For the text-containing cell, return its midpoint in (x, y) coordinate format. 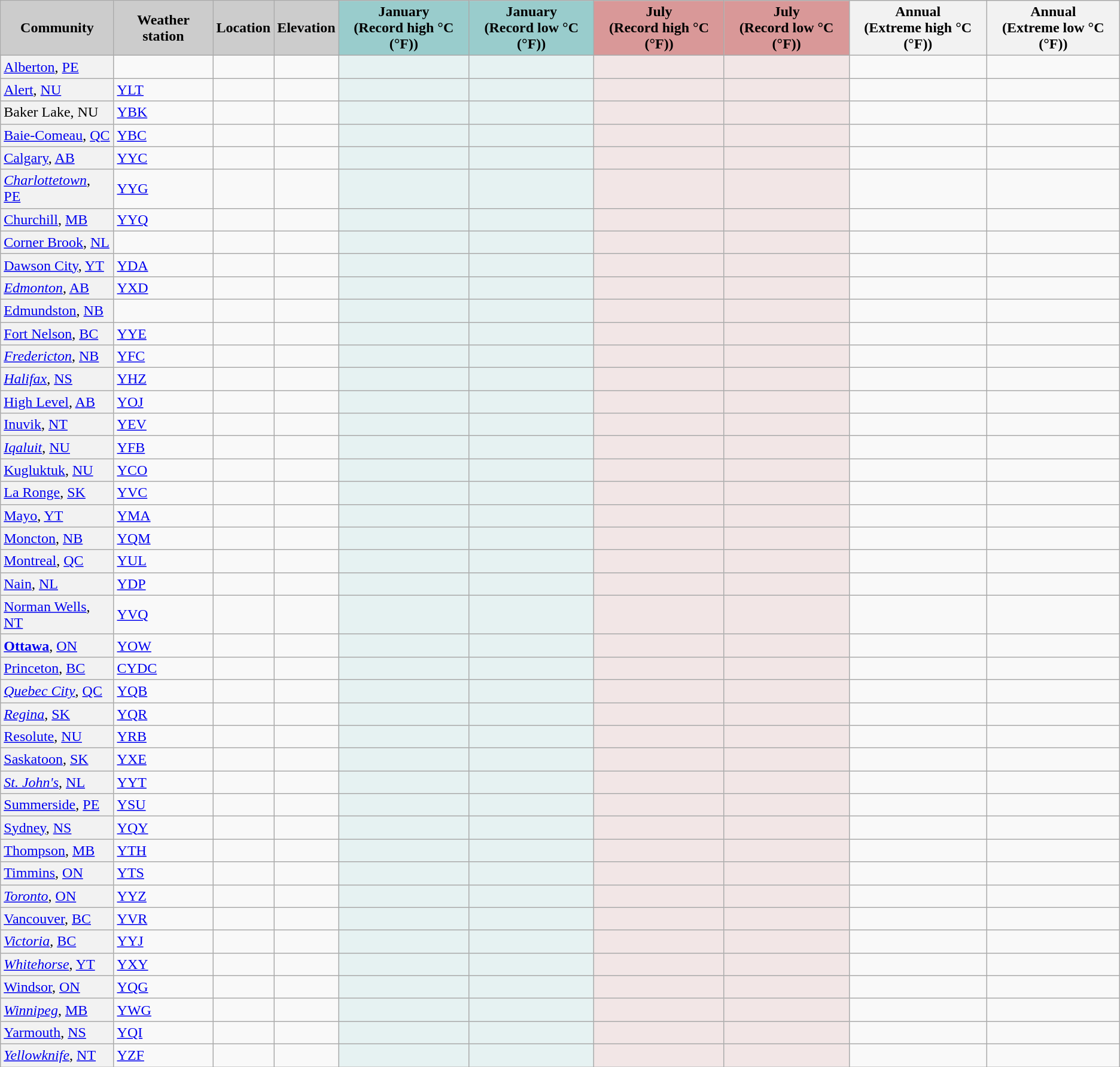
YEV (163, 425)
YQB (163, 691)
YFC (163, 356)
Quebec City, QC (57, 691)
La Ronge, SK (57, 493)
Vancouver, BC (57, 919)
Resolute, NU (57, 737)
Annual(Extreme high °C (°F)) (918, 28)
High Level, AB (57, 402)
Elevation (306, 28)
YVR (163, 919)
Inuvik, NT (57, 425)
Princeton, BC (57, 668)
Baie-Comeau, QC (57, 135)
Toronto, ON (57, 896)
YOW (163, 645)
Community (57, 28)
Edmonton, AB (57, 288)
YVC (163, 493)
Calgary, AB (57, 158)
YDP (163, 584)
Alert, NU (57, 90)
YYC (163, 158)
Yellowknife, NT (57, 1055)
YQY (163, 828)
Yarmouth, NS (57, 1032)
YYQ (163, 220)
YLT (163, 90)
YTS (163, 873)
Dawson City, YT (57, 265)
YOJ (163, 402)
YDA (163, 265)
YHZ (163, 379)
YYG (163, 189)
Regina, SK (57, 714)
YTH (163, 850)
YQM (163, 538)
YQR (163, 714)
Edmundston, NB (57, 310)
Churchill, MB (57, 220)
Iqaluit, NU (57, 447)
YZF (163, 1055)
Timmins, ON (57, 873)
YFB (163, 447)
Summerside, PE (57, 805)
YBK (163, 112)
Thompson, MB (57, 850)
YWG (163, 1010)
Fredericton, NB (57, 356)
Corner Brook, NL (57, 242)
St. John's, NL (57, 782)
Nain, NL (57, 584)
Saskatoon, SK (57, 760)
YXD (163, 288)
YXY (163, 964)
YYE (163, 333)
CYDC (163, 668)
Kugluktuk, NU (57, 470)
Mayo, YT (57, 516)
Ottawa, ON (57, 645)
Baker Lake, NU (57, 112)
YUL (163, 561)
YMA (163, 516)
Norman Wells, NT (57, 615)
Moncton, NB (57, 538)
Sydney, NS (57, 828)
July(Record high °C (°F)) (659, 28)
YXE (163, 760)
YQG (163, 987)
YCO (163, 470)
Halifax, NS (57, 379)
Alberton, PE (57, 67)
YQI (163, 1032)
Weather station (163, 28)
Winnipeg, MB (57, 1010)
YSU (163, 805)
YYJ (163, 941)
Windsor, ON (57, 987)
Fort Nelson, BC (57, 333)
YYZ (163, 896)
January(Record high °C (°F)) (404, 28)
Whitehorse, YT (57, 964)
YVQ (163, 615)
Charlottetown, PE (57, 189)
Montreal, QC (57, 561)
Annual(Extreme low °C (°F)) (1053, 28)
YBC (163, 135)
YYT (163, 782)
Location (244, 28)
Victoria, BC (57, 941)
July(Record low °C (°F)) (786, 28)
YRB (163, 737)
January(Record low °C (°F)) (531, 28)
